From the cell containing the given text, extract its center point as (X, Y) coordinate. 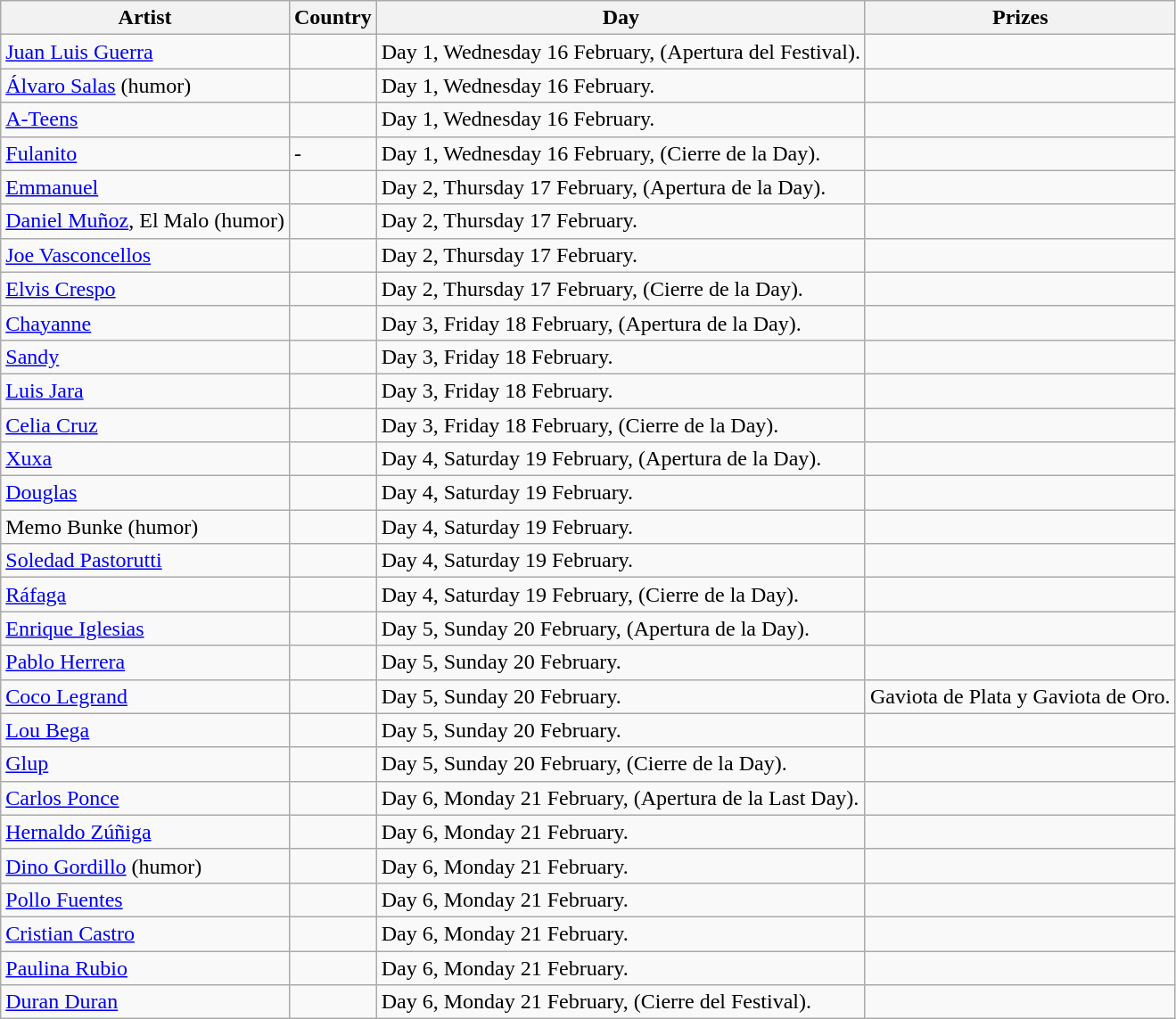
Joe Vasconcellos (145, 255)
Prizes (1020, 18)
Luis Jara (145, 390)
Day 2, Thursday 17 February, (Cierre de la Day). (621, 289)
Emmanuel (145, 187)
Enrique Iglesias (145, 629)
Cristian Castro (145, 933)
Day 5, Sunday 20 February, (Apertura de la Day). (621, 629)
Hernaldo Zúñiga (145, 832)
Artist (145, 18)
Glup (145, 764)
Day 1, Wednesday 16 February, (Cierre de la Day). (621, 153)
Day 4, Saturday 19 February, (Cierre de la Day). (621, 595)
Ráfaga (145, 595)
Daniel Muñoz, El Malo (humor) (145, 221)
Lou Bega (145, 730)
Day (621, 18)
Chayanne (145, 323)
Douglas (145, 493)
Coco Legrand (145, 696)
A-Teens (145, 119)
Gaviota de Plata y Gaviota de Oro. (1020, 696)
Paulina Rubio (145, 967)
Fulanito (145, 153)
Day 6, Monday 21 February, (Apertura de la Last Day). (621, 798)
- (333, 153)
Memo Bunke (humor) (145, 527)
Pablo Herrera (145, 662)
Elvis Crespo (145, 289)
Country (333, 18)
Celia Cruz (145, 425)
Sandy (145, 357)
Xuxa (145, 459)
Day 6, Monday 21 February, (Cierre del Festival). (621, 1002)
Day 5, Sunday 20 February, (Cierre de la Day). (621, 764)
Day 3, Friday 18 February, (Apertura de la Day). (621, 323)
Álvaro Salas (humor) (145, 86)
Pollo Fuentes (145, 900)
Day 1, Wednesday 16 February, (Apertura del Festival). (621, 52)
Day 4, Saturday 19 February, (Apertura de la Day). (621, 459)
Juan Luis Guerra (145, 52)
Soledad Pastorutti (145, 561)
Carlos Ponce (145, 798)
Duran Duran (145, 1002)
Day 3, Friday 18 February, (Cierre de la Day). (621, 425)
Day 2, Thursday 17 February, (Apertura de la Day). (621, 187)
Dino Gordillo (humor) (145, 866)
